Return [x, y] of the center of cell containing provided text 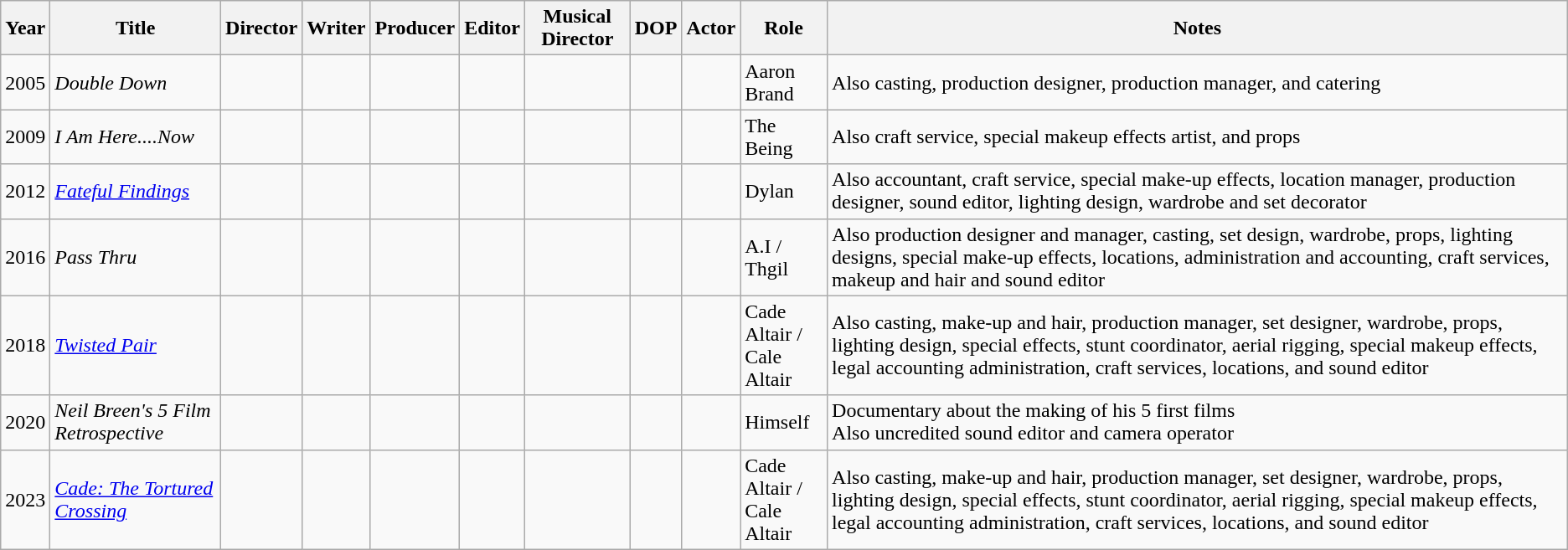
Actor [711, 28]
Twisted Pair [136, 345]
Also craft service, special makeup effects artist, and props [1198, 137]
Documentary about the making of his 5 first filmsAlso uncredited sound editor and camera operator [1198, 422]
2005 [25, 82]
Cade: The Tortured Crossing [136, 499]
Neil Breen's 5 Film Retrospective [136, 422]
Producer [415, 28]
2012 [25, 191]
Director [261, 28]
DOP [656, 28]
Himself [784, 422]
I Am Here....Now [136, 137]
Year [25, 28]
2018 [25, 345]
Role [784, 28]
A.I / Thgil [784, 257]
2020 [25, 422]
2009 [25, 137]
Pass Thru [136, 257]
Title [136, 28]
Aaron Brand [784, 82]
Also casting, production designer, production manager, and catering [1198, 82]
Dylan [784, 191]
Writer [337, 28]
Notes [1198, 28]
2016 [25, 257]
2023 [25, 499]
Double Down [136, 82]
Editor [493, 28]
The Being [784, 137]
Musical Director [577, 28]
Fateful Findings [136, 191]
